Determine the (x, y) coordinate at the center of the cell enclosing the given text.  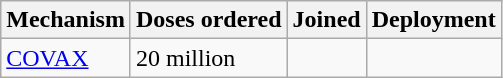
Joined (326, 20)
Deployment (434, 20)
COVAX (66, 58)
Mechanism (66, 20)
Doses ordered (208, 20)
20 million (208, 58)
